Extract the [x, y] coordinate from the center of the cell holding the provided text.  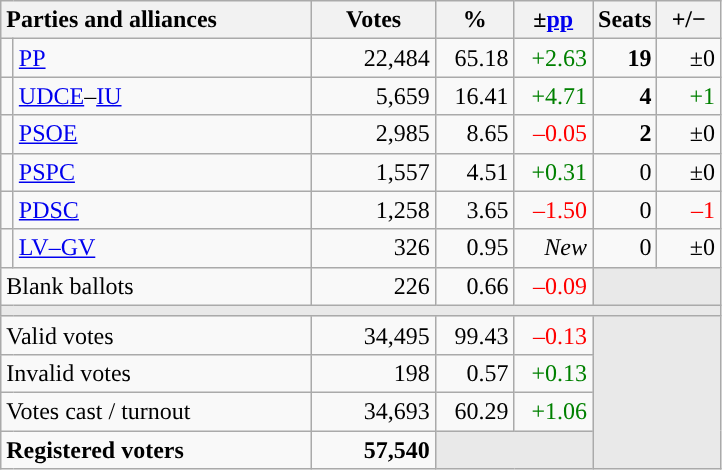
1,258 [374, 210]
4 [624, 96]
1,557 [374, 172]
16.41 [474, 96]
0.95 [474, 248]
2,985 [374, 134]
–0.13 [554, 335]
0.66 [474, 286]
5,659 [374, 96]
+0.31 [554, 172]
PSOE [162, 134]
19 [624, 58]
+0.13 [554, 373]
–0.05 [554, 134]
PP [162, 58]
PSPC [162, 172]
LV–GV [162, 248]
198 [374, 373]
326 [374, 248]
+1.06 [554, 411]
–1 [689, 210]
–1.50 [554, 210]
% [474, 20]
0.57 [474, 373]
Votes [374, 20]
–0.09 [554, 286]
8.65 [474, 134]
±pp [554, 20]
+2.63 [554, 58]
Parties and alliances [156, 20]
+/− [689, 20]
PDSC [162, 210]
22,484 [374, 58]
99.43 [474, 335]
34,495 [374, 335]
Invalid votes [156, 373]
2 [624, 134]
UDCE–IU [162, 96]
Valid votes [156, 335]
+4.71 [554, 96]
+1 [689, 96]
Votes cast / turnout [156, 411]
65.18 [474, 58]
60.29 [474, 411]
Registered voters [156, 449]
Seats [624, 20]
57,540 [374, 449]
4.51 [474, 172]
New [554, 248]
34,693 [374, 411]
3.65 [474, 210]
Blank ballots [156, 286]
226 [374, 286]
